Provide the (X, Y) coordinate of the cell's center where the given text is located.  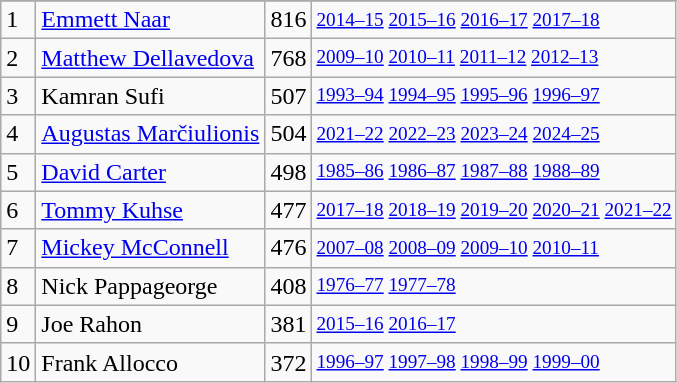
Augustas Marčiulionis (150, 134)
7 (18, 248)
Kamran Sufi (150, 96)
408 (288, 286)
Mickey McConnell (150, 248)
10 (18, 362)
2007–08 2008–09 2009–10 2010–11 (494, 248)
498 (288, 172)
476 (288, 248)
David Carter (150, 172)
5 (18, 172)
Frank Allocco (150, 362)
8 (18, 286)
507 (288, 96)
Tommy Kuhse (150, 210)
1976–77 1977–78 (494, 286)
Joe Rahon (150, 324)
Nick Pappageorge (150, 286)
504 (288, 134)
2015–16 2016–17 (494, 324)
2 (18, 58)
1996–97 1997–98 1998–99 1999–00 (494, 362)
2017–18 2018–19 2019–20 2020–21 2021–22 (494, 210)
Matthew Dellavedova (150, 58)
1993–94 1994–95 1995–96 1996–97 (494, 96)
2009–10 2010–11 2011–12 2012–13 (494, 58)
Emmett Naar (150, 20)
816 (288, 20)
372 (288, 362)
768 (288, 58)
9 (18, 324)
3 (18, 96)
2021–22 2022–23 2023–24 2024–25 (494, 134)
4 (18, 134)
6 (18, 210)
477 (288, 210)
1985–86 1986–87 1987–88 1988–89 (494, 172)
2014–15 2015–16 2016–17 2017–18 (494, 20)
1 (18, 20)
381 (288, 324)
